Output the (x, y) coordinate of the center of the cell containing the given text.  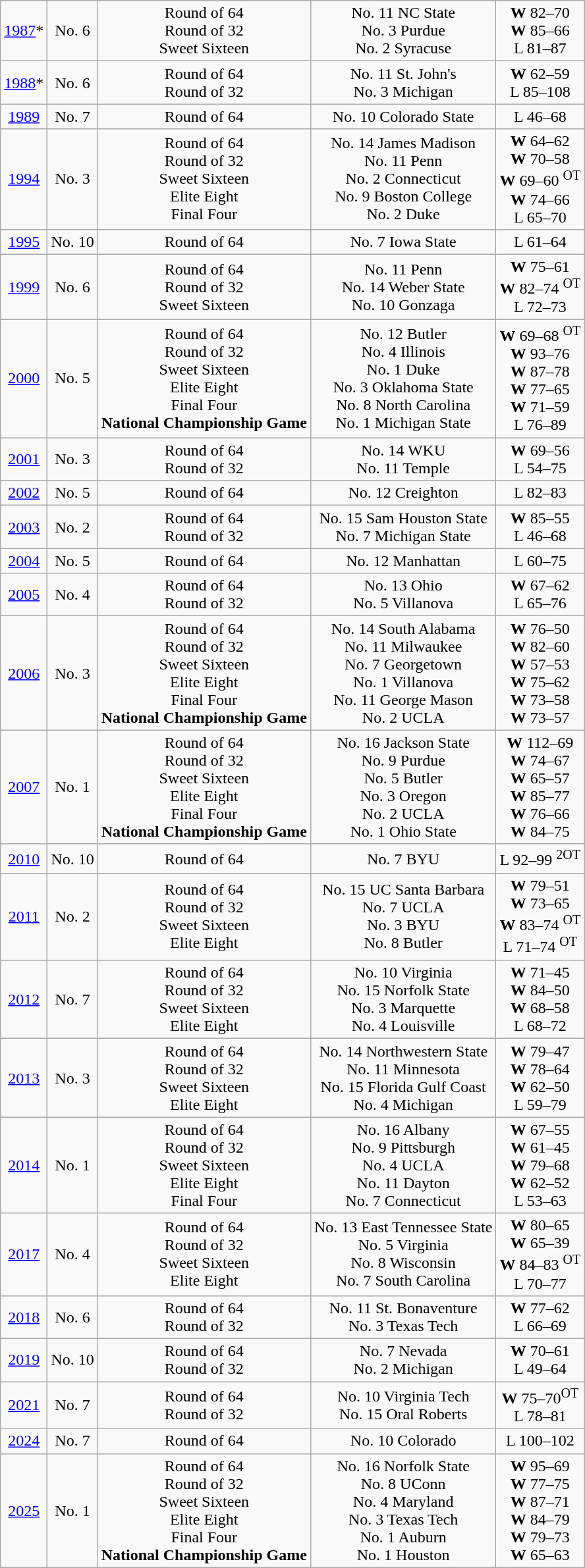
W 79–51W 73–65W 83–74 OTL 71–74 OT (540, 917)
L 100–102 (540, 1441)
No. 11 St. BonaventureNo. 3 Texas Tech (403, 1317)
2019 (24, 1360)
2007 (24, 787)
No. 15 Sam Houston StateNo. 7 Michigan State (403, 527)
No. 7 NevadaNo. 2 Michigan (403, 1360)
2000 (24, 379)
No. 7 Iowa State (403, 242)
W 77–62L 66–69 (540, 1317)
No. 16 Jackson StateNo. 9 PurdueNo. 5 ButlerNo. 3 OregonNo. 2 UCLANo. 1 Ohio State (403, 787)
W 112–69W 74–67W 65–57W 85–77W 76–66W 84–75 (540, 787)
No. 16 Norfolk StateNo. 8 UConnNo. 4 MarylandNo. 3 Texas TechNo. 1 AuburnNo. 1 Houston (403, 1510)
L 46–68 (540, 117)
L 82–83 (540, 493)
1999 (24, 287)
No. 15 UC Santa BarbaraNo. 7 UCLANo. 3 BYUNo. 8 Butler (403, 917)
No. 10 Virginia TechNo. 15 Oral Roberts (403, 1405)
W 79–47W 78–64W 62–50L 59–79 (540, 1078)
No. 14 Northwestern StateNo. 11 MinnesotaNo. 15 Florida Gulf CoastNo. 4 Michigan (403, 1078)
No. 12 Manhattan (403, 561)
2001 (24, 459)
2018 (24, 1317)
No. 10 VirginiaNo. 15 Norfolk StateNo. 3 MarquetteNo. 4 Louisville (403, 999)
1995 (24, 242)
W 85–55L 46–68 (540, 527)
No. 11 PennNo. 14 Weber StateNo. 10 Gonzaga (403, 287)
No. 10 Colorado (403, 1441)
No. 14 James MadisonNo. 11 PennNo. 2 ConnecticutNo. 9 Boston CollegeNo. 2 Duke (403, 179)
W 67–62L 65–76 (540, 595)
W 76–50W 82–60W 57–53W 75–62W 73–58W 73–57 (540, 673)
W 67–55W 61–45W 79–68W 62–52L 53–63 (540, 1165)
No. 11 St. John'sNo. 3 Michigan (403, 83)
L 92–99 2OT (540, 858)
2025 (24, 1510)
No. 14 WKUNo. 11 Temple (403, 459)
W 69–56L 54–75 (540, 459)
2010 (24, 858)
No. 12 Creighton (403, 493)
W 75–61W 82–74 OTL 72–73 (540, 287)
1988* (24, 83)
W 82–70W 85–66L 81–87 (540, 31)
1987* (24, 31)
2013 (24, 1078)
No. 7 BYU (403, 858)
2011 (24, 917)
No. 11 NC StateNo. 3 PurdueNo. 2 Syracuse (403, 31)
2017 (24, 1255)
W 69–68 OTW 93–76W 87–78W 77–65W 71–59L 76–89 (540, 379)
L 60–75 (540, 561)
2005 (24, 595)
2006 (24, 673)
2024 (24, 1441)
No. 14 South AlabamaNo. 11 MilwaukeeNo. 7 GeorgetownNo. 1 VillanovaNo. 11 George MasonNo. 2 UCLA (403, 673)
W 71–45W 84–50W 68–58L 68–72 (540, 999)
No. 10 Colorado State (403, 117)
2014 (24, 1165)
W 80–65 W 65–39 W 84–83 OTL 70–77 (540, 1255)
2021 (24, 1405)
2012 (24, 999)
1994 (24, 179)
1989 (24, 117)
No. 13 OhioNo. 5 Villanova (403, 595)
2002 (24, 493)
L 61–64 (540, 242)
No. 12 ButlerNo. 4 IllinoisNo. 1 DukeNo. 3 Oklahoma StateNo. 8 North CarolinaNo. 1 Michigan State (403, 379)
2003 (24, 527)
W 62–59L 85–108 (540, 83)
No. 13 East Tennessee StateNo. 5 VirginiaNo. 8 WisconsinNo. 7 South Carolina (403, 1255)
W 95–69W 77–75W 87–71W 84–79W 79–73 W 65–63 (540, 1510)
W 75–70OTL 78–81 (540, 1405)
W 70–61L 49–64 (540, 1360)
No. 16 AlbanyNo. 9 PittsburghNo. 4 UCLANo. 11 DaytonNo. 7 Connecticut (403, 1165)
2004 (24, 561)
W 64–62W 70–58W 69–60 OTW 74–66L 65–70 (540, 179)
